Search for the cell housing the specified text and yield its (X, Y) center coordinate. 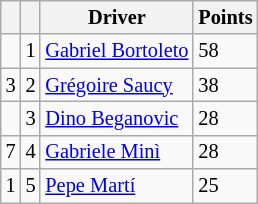
Dino Beganovic (116, 118)
Pepe Martí (116, 186)
25 (225, 186)
38 (225, 85)
4 (31, 152)
Points (225, 17)
5 (31, 186)
7 (11, 152)
Gabriel Bortoleto (116, 51)
Driver (116, 17)
58 (225, 51)
Grégoire Saucy (116, 85)
2 (31, 85)
Gabriele Minì (116, 152)
